Extract the [x, y] coordinate from the center of the cell holding the provided text.  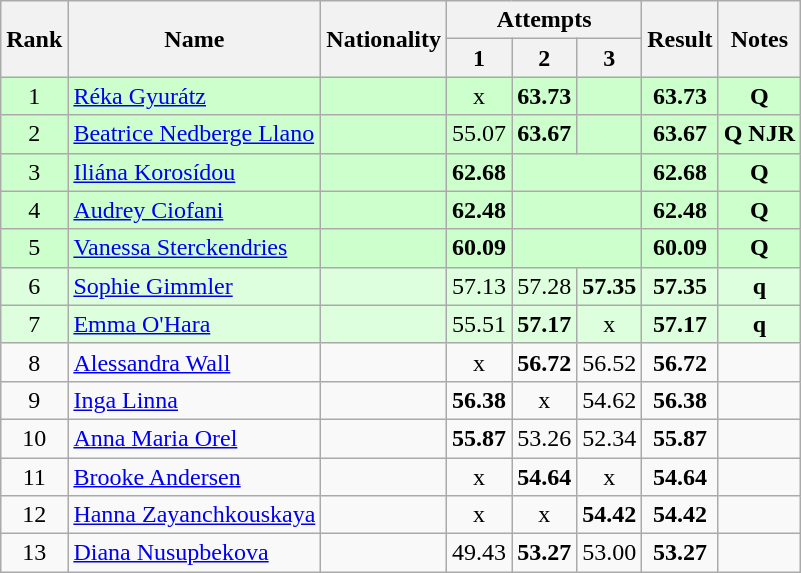
Réka Gyurátz [194, 96]
Beatrice Nedberge Llano [194, 134]
Brooke Andersen [194, 477]
Alessandra Wall [194, 362]
55.07 [480, 134]
9 [34, 400]
Rank [34, 39]
10 [34, 438]
13 [34, 553]
Vanessa Sterckendries [194, 248]
55.51 [480, 324]
12 [34, 515]
Audrey Ciofani [194, 210]
6 [34, 286]
8 [34, 362]
Hanna Zayanchkouskaya [194, 515]
52.34 [610, 438]
Notes [759, 39]
54.62 [610, 400]
Name [194, 39]
Attempts [544, 20]
Emma O'Hara [194, 324]
53.26 [544, 438]
57.28 [544, 286]
7 [34, 324]
Diana Nusupbekova [194, 553]
Anna Maria Orel [194, 438]
57.13 [480, 286]
Q NJR [759, 134]
49.43 [480, 553]
5 [34, 248]
Result [680, 39]
11 [34, 477]
53.00 [610, 553]
Sophie Gimmler [194, 286]
Nationality [384, 39]
56.52 [610, 362]
4 [34, 210]
Inga Linna [194, 400]
Iliána Korosídou [194, 172]
